Search for the cell housing the specified text and yield its (X, Y) center coordinate. 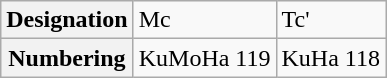
Tc' (331, 20)
Designation (67, 20)
KuMoHa 119 (204, 58)
KuHa 118 (331, 58)
Numbering (67, 58)
Mc (204, 20)
